Find where the given text appears and provide that cell's center as (X, Y) coordinate. 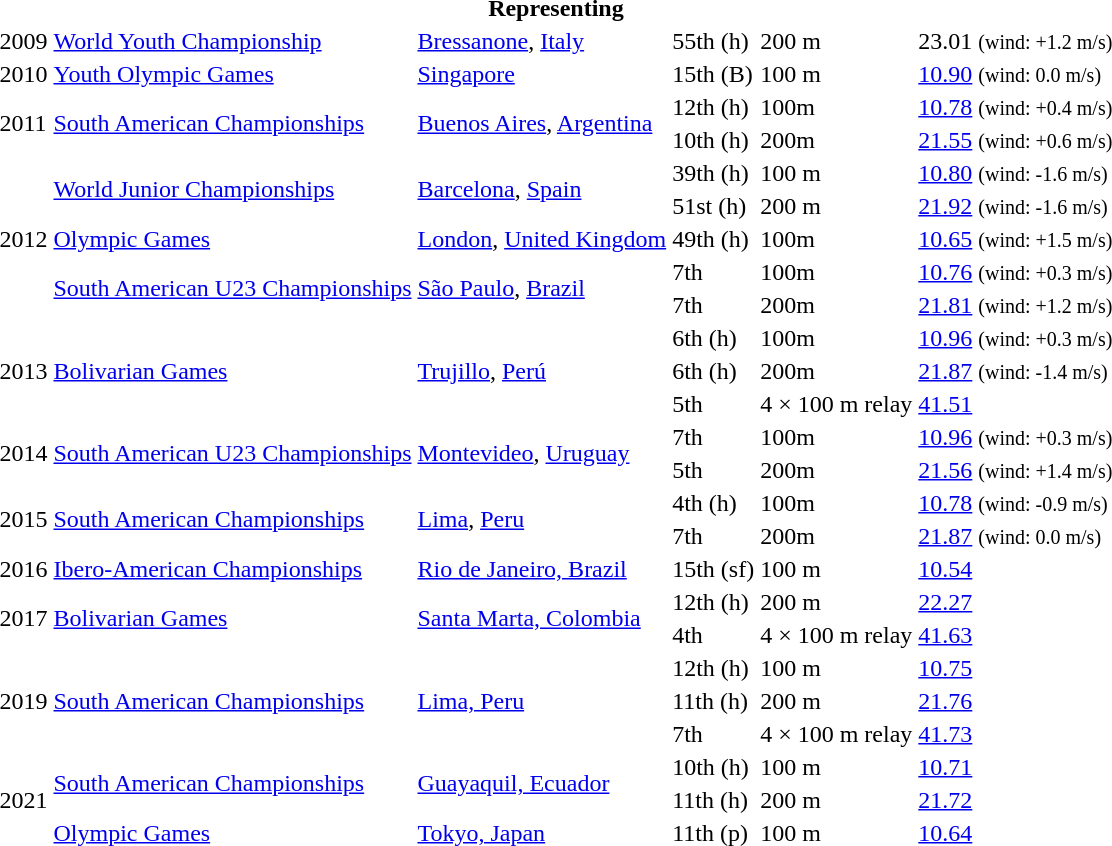
15th (B) (714, 74)
World Youth Championship (232, 41)
São Paulo, Brazil (542, 288)
Trujillo, Perú (542, 371)
Guayaquil, Ecuador (542, 784)
Singapore (542, 74)
55th (h) (714, 41)
49th (h) (714, 239)
World Junior Championships (232, 190)
51st (h) (714, 206)
Montevideo, Uruguay (542, 454)
4th (h) (714, 503)
Barcelona, Spain (542, 190)
Olympic Games (232, 239)
Buenos Aires, Argentina (542, 124)
Ibero-American Championships (232, 569)
Bressanone, Italy (542, 41)
Rio de Janeiro, Brazil (542, 569)
4th (714, 635)
Santa Marta, Colombia (542, 618)
15th (sf) (714, 569)
Youth Olympic Games (232, 74)
39th (h) (714, 173)
London, United Kingdom (542, 239)
